Output the [X, Y] coordinate of the center of the cell containing the given text.  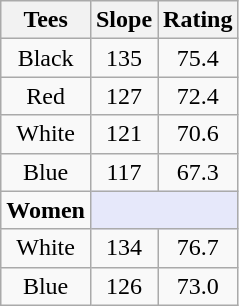
117 [124, 172]
75.4 [198, 58]
Slope [124, 20]
Rating [198, 20]
Women [46, 210]
135 [124, 58]
70.6 [198, 134]
72.4 [198, 96]
67.3 [198, 172]
76.7 [198, 248]
126 [124, 286]
127 [124, 96]
Black [46, 58]
Tees [46, 20]
Red [46, 96]
121 [124, 134]
73.0 [198, 286]
134 [124, 248]
